Determine the [x, y] coordinate at the center of the cell enclosing the given text.  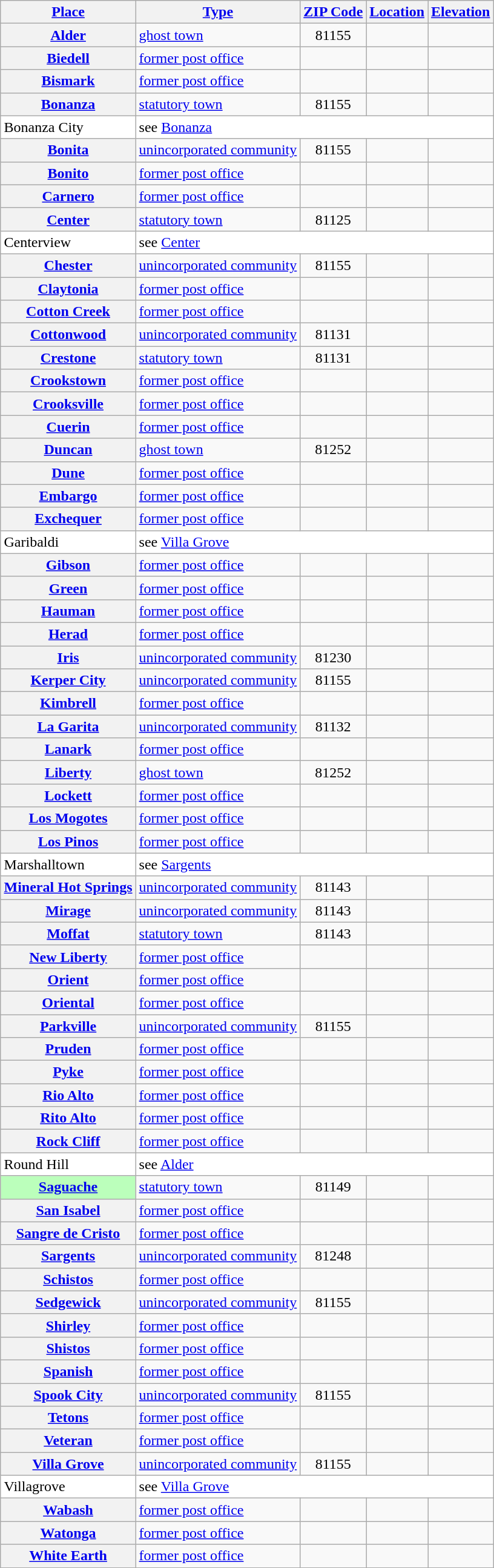
Sargents [68, 1256]
Hauman [68, 611]
Cuerin [68, 427]
Marshalltown [68, 865]
Gibson [68, 565]
Pruden [68, 1049]
Herad [68, 634]
Bismark [68, 81]
Cottonwood [68, 335]
Pyke [68, 1072]
Los Mogotes [68, 819]
Spook City [68, 1394]
Centerview [68, 242]
Liberty [68, 772]
Spanish [68, 1371]
Sedgewick [68, 1302]
Tetons [68, 1418]
Crestone [68, 358]
ZIP Code [333, 12]
White Earth [68, 1556]
Saguache [68, 1187]
Bonanza [68, 104]
81230 [333, 657]
see Sargents [315, 865]
Center [68, 219]
81125 [333, 219]
Villa Grove [68, 1464]
Mineral Hot Springs [68, 888]
La Garita [68, 726]
Veteran [68, 1441]
Iris [68, 657]
Lanark [68, 749]
Watonga [68, 1533]
Garibaldi [68, 542]
see Bonanza [315, 127]
Elevation [461, 12]
Villagrove [68, 1487]
Bonanza City [68, 127]
Round Hill [68, 1164]
Orient [68, 980]
Crookstown [68, 381]
Rito Alto [68, 1118]
Los Pinos [68, 842]
Biedell [68, 58]
Moffat [68, 934]
Duncan [68, 450]
Kimbrell [68, 703]
New Liberty [68, 957]
Green [68, 588]
81132 [333, 726]
see Alder [315, 1164]
Shistos [68, 1348]
Cotton Creek [68, 312]
Claytonia [68, 289]
Embargo [68, 496]
Shirley [68, 1325]
Type [218, 12]
Sangre de Cristo [68, 1233]
Crooksville [68, 404]
Location [397, 12]
Kerper City [68, 680]
Oriental [68, 1003]
81149 [333, 1187]
San Isabel [68, 1210]
Mirage [68, 911]
Parkville [68, 1026]
Exchequer [68, 519]
Rio Alto [68, 1095]
Wabash [68, 1510]
Bonita [68, 150]
Lockett [68, 796]
Place [68, 12]
Alder [68, 35]
Carnero [68, 196]
Rock Cliff [68, 1141]
Chester [68, 265]
see Center [315, 242]
Schistos [68, 1279]
Bonito [68, 173]
Dune [68, 473]
81248 [333, 1256]
